Provide the (x, y) coordinate of the cell's center where the given text is located.  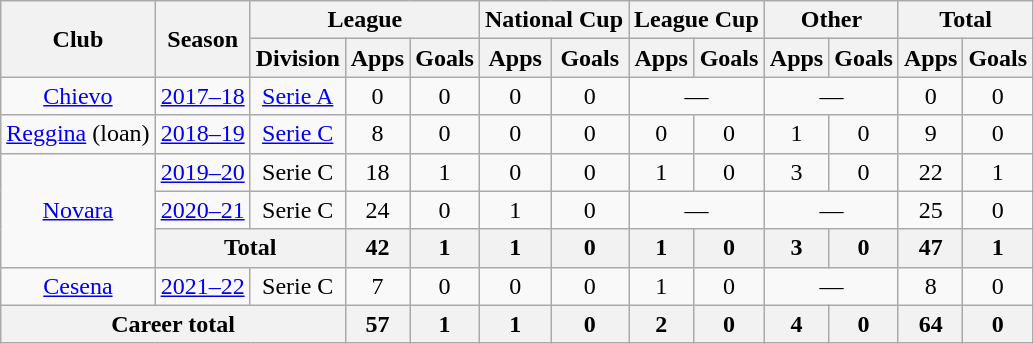
25 (930, 210)
Other (831, 20)
57 (377, 324)
Reggina (loan) (78, 134)
Division (298, 58)
24 (377, 210)
22 (930, 172)
2020–21 (202, 210)
Cesena (78, 286)
Novara (78, 210)
2017–18 (202, 96)
64 (930, 324)
2 (662, 324)
47 (930, 248)
League Cup (697, 20)
League (364, 20)
4 (796, 324)
Season (202, 39)
42 (377, 248)
Career total (174, 324)
2021–22 (202, 286)
National Cup (554, 20)
Serie A (298, 96)
2019–20 (202, 172)
9 (930, 134)
18 (377, 172)
2018–19 (202, 134)
7 (377, 286)
Club (78, 39)
Chievo (78, 96)
